Return the (X, Y) coordinate for the center point of the cell that contains the specified text.  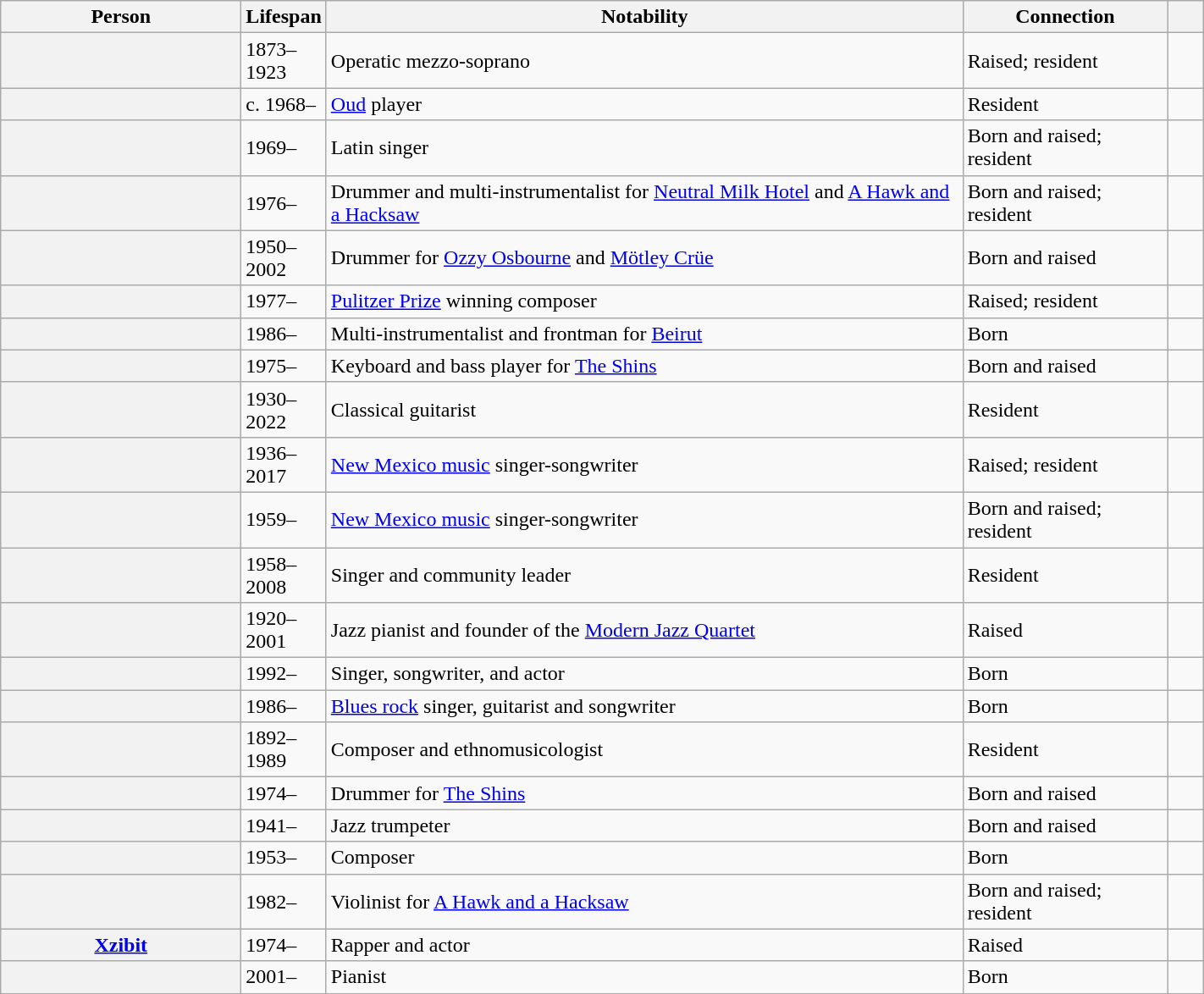
Multi-instrumentalist and frontman for Beirut (644, 334)
1953– (284, 858)
Pianist (644, 977)
Pulitzer Prize winning composer (644, 301)
1873–1923 (284, 61)
Lifespan (284, 17)
1977– (284, 301)
Jazz trumpeter (644, 826)
Keyboard and bass player for The Shins (644, 366)
Oud player (644, 104)
Singer, songwriter, and actor (644, 674)
1969– (284, 147)
Jazz pianist and founder of the Modern Jazz Quartet (644, 630)
Latin singer (644, 147)
Drummer and multi-instrumentalist for Neutral Milk Hotel and A Hawk and a Hacksaw (644, 203)
Classical guitarist (644, 410)
1936–2017 (284, 464)
1975– (284, 366)
Composer and ethnomusicologist (644, 750)
Xzibit (121, 945)
1976– (284, 203)
Rapper and actor (644, 945)
2001– (284, 977)
Person (121, 17)
1950–2002 (284, 257)
1920–2001 (284, 630)
Blues rock singer, guitarist and songwriter (644, 706)
1930–2022 (284, 410)
1959– (284, 520)
1982– (284, 901)
Notability (644, 17)
Composer (644, 858)
Drummer for Ozzy Osbourne and Mötley Crüe (644, 257)
1941– (284, 826)
Connection (1065, 17)
Drummer for The Shins (644, 793)
Violinist for A Hawk and a Hacksaw (644, 901)
1992– (284, 674)
Singer and community leader (644, 574)
c. 1968– (284, 104)
1892–1989 (284, 750)
1958–2008 (284, 574)
Operatic mezzo-soprano (644, 61)
